Return [x, y] of the center of cell containing provided text 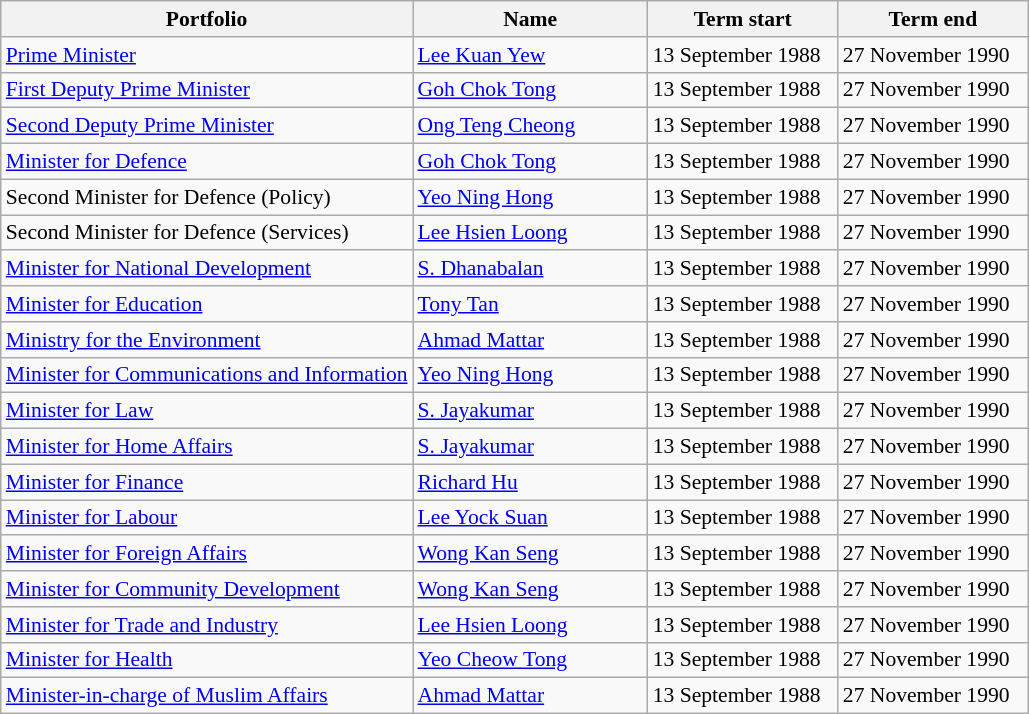
Portfolio [207, 19]
Minister for Home Affairs [207, 447]
S. Dhanabalan [530, 269]
Richard Hu [530, 482]
Lee Yock Suan [530, 518]
Second Minister for Defence (Services) [207, 233]
Minister for Education [207, 304]
Minister for Community Development [207, 589]
Ong Teng Cheong [530, 126]
Lee Kuan Yew [530, 55]
Minister for Trade and Industry [207, 625]
Minister for National Development [207, 269]
Term end [933, 19]
Minister for Health [207, 660]
Minister for Defence [207, 162]
Ministry for the Environment [207, 340]
Minister-in-charge of Muslim Affairs [207, 696]
Tony Tan [530, 304]
Yeo Cheow Tong [530, 660]
Name [530, 19]
Second Minister for Defence (Policy) [207, 197]
Minister for Finance [207, 482]
Second Deputy Prime Minister [207, 126]
Minister for Foreign Affairs [207, 554]
Prime Minister [207, 55]
Minister for Labour [207, 518]
First Deputy Prime Minister [207, 90]
Term start [743, 19]
Minister for Law [207, 411]
Minister for Communications and Information [207, 375]
